Output the [X, Y] coordinate of the center of the cell containing the given text.  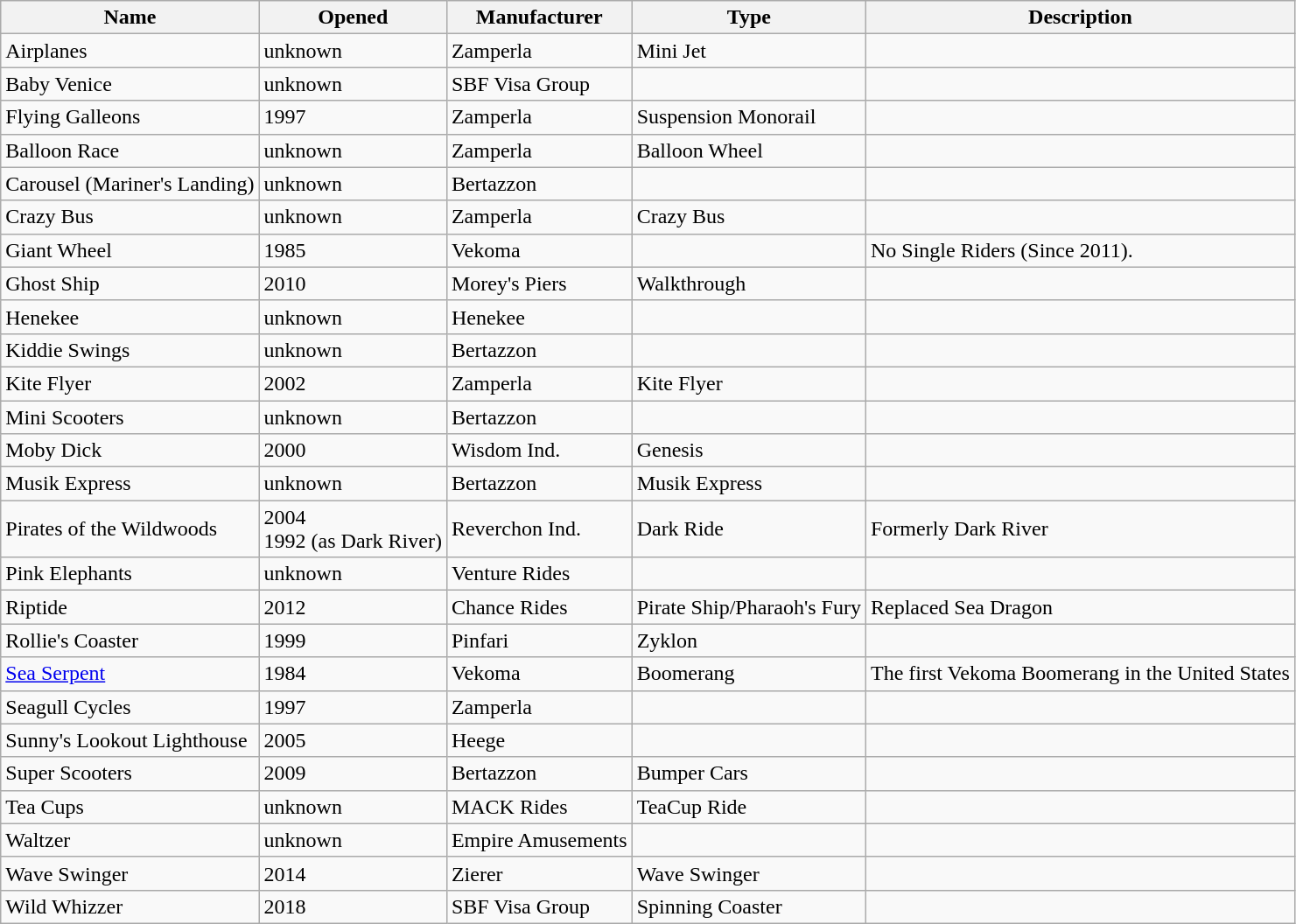
Manufacturer [539, 17]
Boomerang [749, 674]
Dark Ride [749, 528]
Chance Rides [539, 607]
Tea Cups [130, 807]
2005 [353, 740]
Venture Rides [539, 574]
The first Vekoma Boomerang in the United States [1080, 674]
Rollie's Coaster [130, 640]
MACK Rides [539, 807]
Pinfari [539, 640]
TeaCup Ride [749, 807]
Empire Amusements [539, 840]
Airplanes [130, 51]
Mini Scooters [130, 417]
Ghost Ship [130, 283]
Mini Jet [749, 51]
Description [1080, 17]
Sunny's Lookout Lighthouse [130, 740]
2010 [353, 283]
No Single Riders (Since 2011). [1080, 250]
Balloon Wheel [749, 150]
2009 [353, 773]
1999 [353, 640]
Genesis [749, 451]
2018 [353, 906]
Waltzer [130, 840]
Pirates of the Wildwoods [130, 528]
Reverchon Ind. [539, 528]
Suspension Monorail [749, 117]
Name [130, 17]
Spinning Coaster [749, 906]
Formerly Dark River [1080, 528]
Wisdom Ind. [539, 451]
Wild Whizzer [130, 906]
2000 [353, 451]
Morey's Piers [539, 283]
Opened [353, 17]
1985 [353, 250]
Super Scooters [130, 773]
Pink Elephants [130, 574]
20041992 (as Dark River) [353, 528]
2014 [353, 873]
Bumper Cars [749, 773]
Replaced Sea Dragon [1080, 607]
Heege [539, 740]
Type [749, 17]
1984 [353, 674]
Moby Dick [130, 451]
Zyklon [749, 640]
Baby Venice [130, 84]
Flying Galleons [130, 117]
2002 [353, 383]
Seagull Cycles [130, 707]
Giant Wheel [130, 250]
Pirate Ship/Pharaoh's Fury [749, 607]
Riptide [130, 607]
Carousel (Mariner's Landing) [130, 184]
Kiddie Swings [130, 350]
2012 [353, 607]
Balloon Race [130, 150]
Walkthrough [749, 283]
Zierer [539, 873]
Sea Serpent [130, 674]
